Output the [X, Y] coordinate of the center of the cell containing the given text.  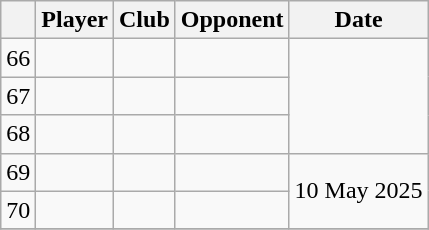
10 May 2025 [358, 191]
Date [358, 20]
68 [18, 134]
Opponent [232, 20]
67 [18, 96]
Player [75, 20]
70 [18, 210]
Club [145, 20]
69 [18, 172]
66 [18, 58]
